Pinpoint the cell where the given text exists, returning its (X, Y) midpoint coordinate. 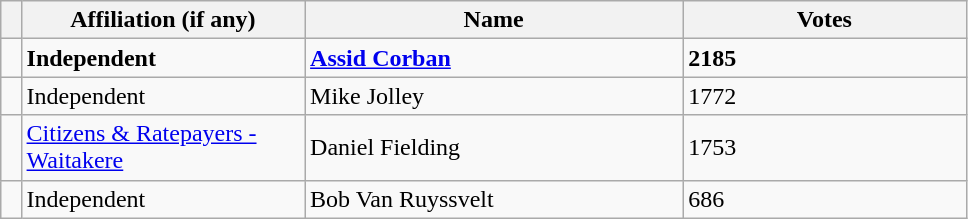
2185 (825, 58)
Daniel Fielding (494, 148)
686 (825, 199)
Votes (825, 20)
Citizens & Ratepayers - Waitakere (163, 148)
Mike Jolley (494, 96)
1772 (825, 96)
Bob Van Ruyssvelt (494, 199)
Assid Corban (494, 58)
1753 (825, 148)
Affiliation (if any) (163, 20)
Name (494, 20)
